Return the (X, Y) coordinate for the center point of the cell that contains the specified text.  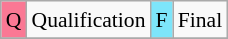
F (162, 20)
Q (14, 20)
Qualification (89, 20)
Final (200, 20)
